Find where the given text appears and provide that cell's center as [x, y] coordinate. 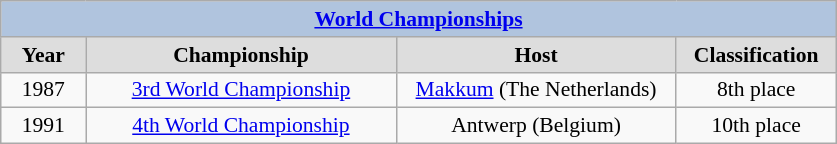
10th place [756, 126]
Antwerp (Belgium) [536, 126]
1987 [44, 90]
Championship [241, 55]
3rd World Championship [241, 90]
Host [536, 55]
Makkum (The Netherlands) [536, 90]
Year [44, 55]
Classification [756, 55]
4th World Championship [241, 126]
8th place [756, 90]
World Championships [419, 19]
1991 [44, 126]
